Provide the (x, y) coordinate of the cell's center where the given text is located.  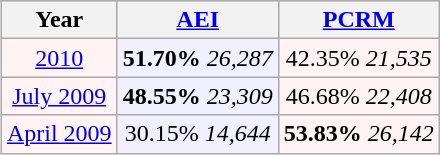
AEI (198, 20)
2010 (59, 58)
42.35% 21,535 (358, 58)
48.55% 23,309 (198, 96)
51.70% 26,287 (198, 58)
Year (59, 20)
53.83% 26,142 (358, 134)
April 2009 (59, 134)
PCRM (358, 20)
30.15% 14,644 (198, 134)
July 2009 (59, 96)
46.68% 22,408 (358, 96)
